Search for the cell housing the specified text and yield its [x, y] center coordinate. 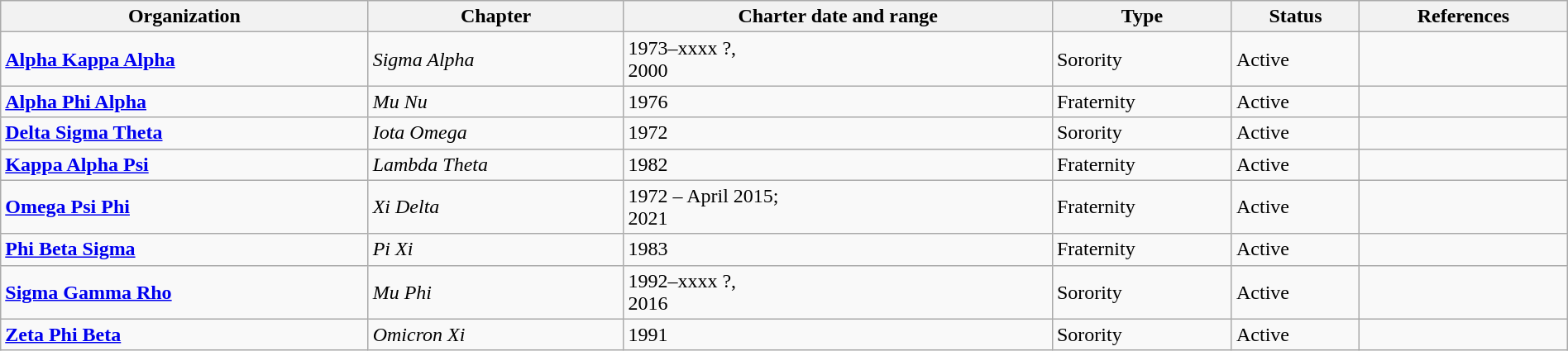
Pi Xi [496, 249]
Charter date and range [839, 17]
Sigma Alpha [496, 59]
Omicron Xi [496, 334]
Organization [184, 17]
1972 [839, 133]
1972 – April 2015;2021 [839, 206]
References [1464, 17]
Chapter [496, 17]
Type [1141, 17]
1992–xxxx ?,2016 [839, 292]
Zeta Phi Beta [184, 334]
Iota Omega [496, 133]
1973–xxxx ?,2000 [839, 59]
Alpha Phi Alpha [184, 102]
Phi Beta Sigma [184, 249]
Omega Psi Phi [184, 206]
Delta Sigma Theta [184, 133]
Sigma Gamma Rho [184, 292]
Alpha Kappa Alpha [184, 59]
1982 [839, 164]
Mu Nu [496, 102]
1983 [839, 249]
Lambda Theta [496, 164]
Kappa Alpha Psi [184, 164]
1976 [839, 102]
1991 [839, 334]
Xi Delta [496, 206]
Mu Phi [496, 292]
Status [1295, 17]
